Detect which cell encompasses the target text, then output its [x, y] center coordinate. 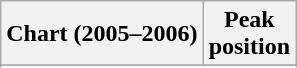
Chart (2005–2006) [102, 34]
Peakposition [249, 34]
